Return the (X, Y) coordinate for the center point of the cell that contains the specified text.  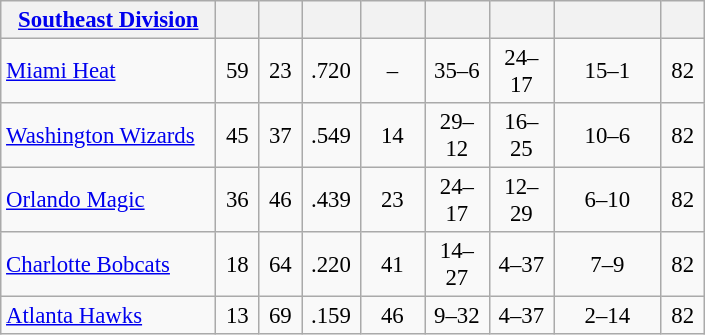
16–25 (521, 136)
35–6 (457, 72)
Charlotte Bobcats (108, 264)
.549 (331, 136)
2–14 (608, 316)
.439 (331, 200)
9–32 (457, 316)
36 (238, 200)
.159 (331, 316)
– (392, 72)
.720 (331, 72)
14 (392, 136)
10–6 (608, 136)
41 (392, 264)
59 (238, 72)
6–10 (608, 200)
18 (238, 264)
Orlando Magic (108, 200)
14–27 (457, 264)
Atlanta Hawks (108, 316)
Southeast Division (108, 20)
7–9 (608, 264)
12–29 (521, 200)
29–12 (457, 136)
37 (280, 136)
45 (238, 136)
Washington Wizards (108, 136)
69 (280, 316)
64 (280, 264)
.220 (331, 264)
Miami Heat (108, 72)
15–1 (608, 72)
13 (238, 316)
